Pinpoint the cell where the given text exists, returning its [X, Y] midpoint coordinate. 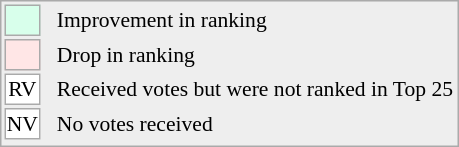
Received votes but were not ranked in Top 25 [254, 90]
Drop in ranking [254, 55]
NV [22, 124]
Improvement in ranking [254, 20]
RV [22, 90]
No votes received [254, 124]
